Return the [x, y] coordinate for the center point of the cell that contains the specified text.  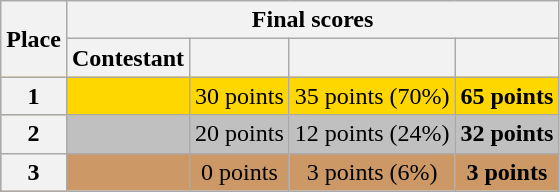
3 points [507, 172]
3 points (6%) [372, 172]
30 points [240, 96]
Final scores [312, 20]
2 [34, 134]
Place [34, 39]
3 [34, 172]
65 points [507, 96]
32 points [507, 134]
20 points [240, 134]
35 points (70%) [372, 96]
1 [34, 96]
Contestant [128, 58]
0 points [240, 172]
12 points (24%) [372, 134]
